Identify which cell holds the provided text, then report its [x, y] central coordinate. 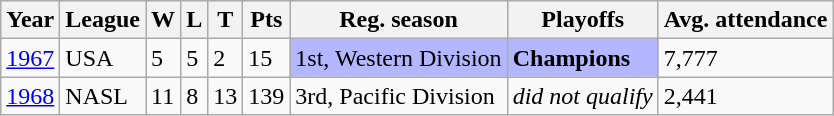
1967 [30, 58]
2 [226, 58]
W [164, 20]
1st, Western Division [398, 58]
139 [266, 96]
USA [103, 58]
11 [164, 96]
Year [30, 20]
1968 [30, 96]
Pts [266, 20]
Reg. season [398, 20]
L [194, 20]
Champions [582, 58]
T [226, 20]
3rd, Pacific Division [398, 96]
13 [226, 96]
8 [194, 96]
2,441 [746, 96]
7,777 [746, 58]
Playoffs [582, 20]
did not qualify [582, 96]
15 [266, 58]
Avg. attendance [746, 20]
NASL [103, 96]
League [103, 20]
